Detect which cell encompasses the target text, then output its (x, y) center coordinate. 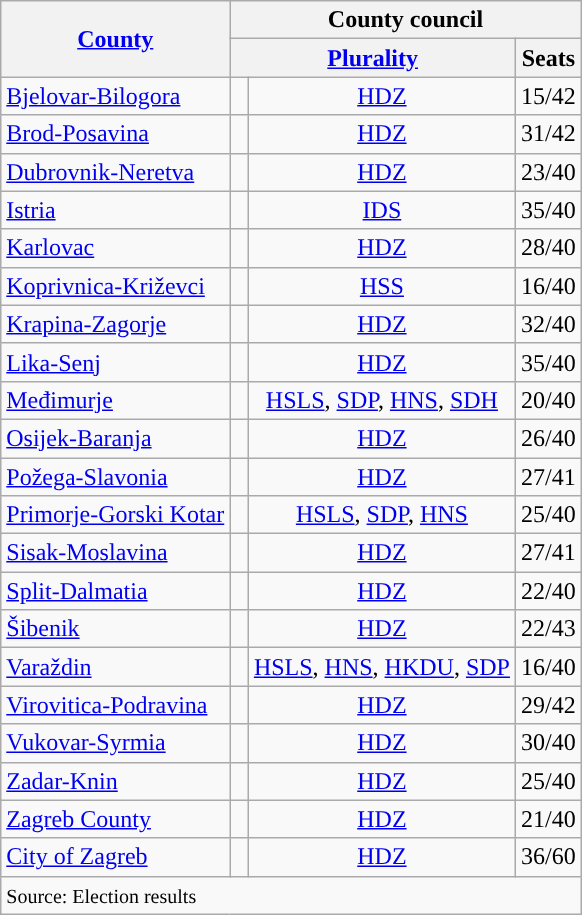
Virovitica-Podravina (116, 705)
Požega-Slavonia (116, 477)
County council (406, 20)
Bjelovar-Bilogora (116, 96)
Plurality (373, 58)
23/40 (548, 172)
City of Zagreb (116, 857)
31/42 (548, 134)
32/40 (548, 324)
36/60 (548, 857)
IDS (382, 210)
Primorje-Gorski Kotar (116, 515)
HSLS, SDP, HNS, SDH (382, 400)
Krapina-Zagorje (116, 324)
Split-Dalmatia (116, 591)
Source: Election results (291, 895)
30/40 (548, 743)
HSLS, HNS, HKDU, SDP (382, 667)
Osijek-Baranja (116, 438)
Lika-Senj (116, 362)
21/40 (548, 819)
22/40 (548, 591)
26/40 (548, 438)
Dubrovnik-Neretva (116, 172)
Vukovar-Syrmia (116, 743)
22/43 (548, 629)
Međimurje (116, 400)
Koprivnica-Križevci (116, 286)
HSS (382, 286)
Zadar-Knin (116, 781)
29/42 (548, 705)
20/40 (548, 400)
Istria (116, 210)
Seats (548, 58)
15/42 (548, 96)
Brod-Posavina (116, 134)
Zagreb County (116, 819)
Karlovac (116, 248)
28/40 (548, 248)
County (116, 39)
Sisak-Moslavina (116, 553)
Varaždin (116, 667)
Šibenik (116, 629)
HSLS, SDP, HNS (382, 515)
